Find where the given text appears and provide that cell's center as (x, y) coordinate. 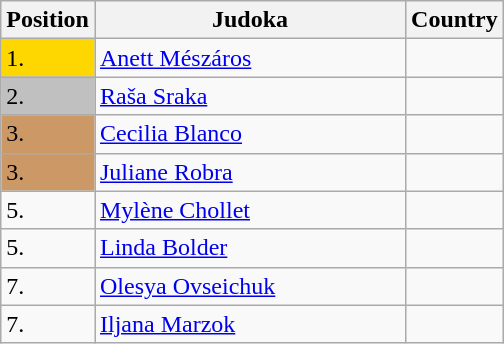
Anett Mészáros (250, 58)
Juliane Robra (250, 172)
Mylène Chollet (250, 210)
Country (455, 20)
Judoka (250, 20)
Olesya Ovseichuk (250, 286)
Raša Sraka (250, 96)
Cecilia Blanco (250, 134)
2. (48, 96)
Position (48, 20)
Iljana Marzok (250, 324)
1. (48, 58)
Linda Bolder (250, 248)
